Capture the cell that displays the provided text and extract its [x, y] central coordinate. 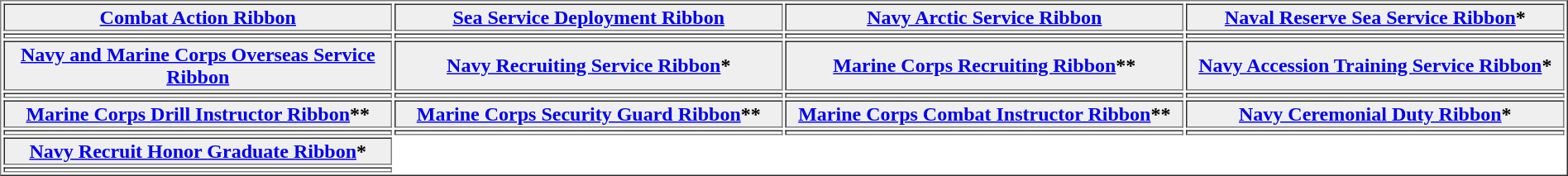
Marine Corps Security Guard Ribbon** [589, 114]
Navy Arctic Service Ribbon [985, 17]
Navy and Marine Corps Overseas Service Ribbon [198, 66]
Combat Action Ribbon [198, 17]
Sea Service Deployment Ribbon [589, 17]
Navy Ceremonial Duty Ribbon* [1374, 114]
Naval Reserve Sea Service Ribbon* [1374, 17]
Marine Corps Combat Instructor Ribbon** [985, 114]
Navy Recruit Honor Graduate Ribbon* [198, 150]
Navy Accession Training Service Ribbon* [1374, 66]
Marine Corps Drill Instructor Ribbon** [198, 114]
Navy Recruiting Service Ribbon* [589, 66]
Marine Corps Recruiting Ribbon** [985, 66]
